Capture the cell that displays the provided text and extract its [X, Y] central coordinate. 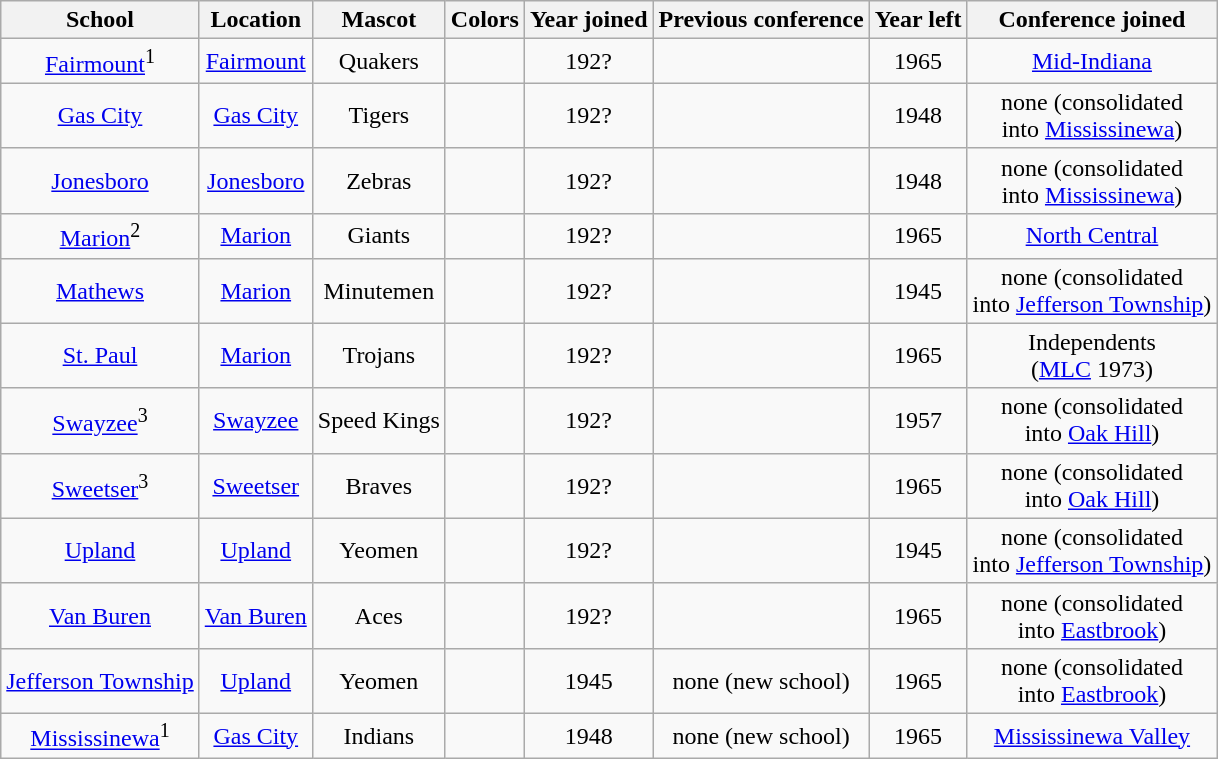
Jefferson Township [100, 680]
North Central [1092, 236]
Giants [378, 236]
School [100, 20]
Swayzee3 [100, 420]
Previous conference [761, 20]
Braves [378, 486]
Tigers [378, 116]
Location [256, 20]
Marion2 [100, 236]
Mascot [378, 20]
Minutemen [378, 290]
Indians [378, 736]
Swayzee [256, 420]
Year left [918, 20]
Independents(MLC 1973) [1092, 356]
Fairmount [256, 62]
Fairmount1 [100, 62]
1957 [918, 420]
Conference joined [1092, 20]
Mississinewa Valley [1092, 736]
St. Paul [100, 356]
Quakers [378, 62]
Aces [378, 616]
Zebras [378, 180]
Speed Kings [378, 420]
Mississinewa1 [100, 736]
Year joined [588, 20]
Sweetser [256, 486]
Mathews [100, 290]
Colors [484, 20]
Trojans [378, 356]
Sweetser3 [100, 486]
Mid-Indiana [1092, 62]
